Provide the [x, y] coordinate of the cell's center where the given text is located.  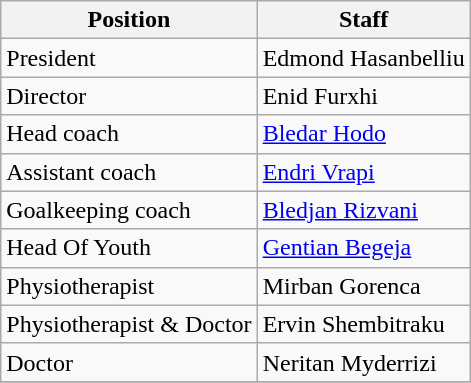
Doctor [129, 362]
Physiotherapist & Doctor [129, 324]
Endri Vrapi [364, 172]
Position [129, 20]
Enid Furxhi [364, 96]
Neritan Myderrizi [364, 362]
Director [129, 96]
Bledjan Rizvani [364, 210]
Edmond Hasanbelliu [364, 58]
Head coach [129, 134]
Mirban Gorenca [364, 286]
Goalkeeping coach [129, 210]
Assistant coach [129, 172]
Bledar Hodo [364, 134]
Gentian Begeja [364, 248]
Ervin Shembitraku [364, 324]
Head Of Youth [129, 248]
Physiotherapist [129, 286]
President [129, 58]
Staff [364, 20]
